Determine the (X, Y) coordinate at the center of the cell enclosing the given text.  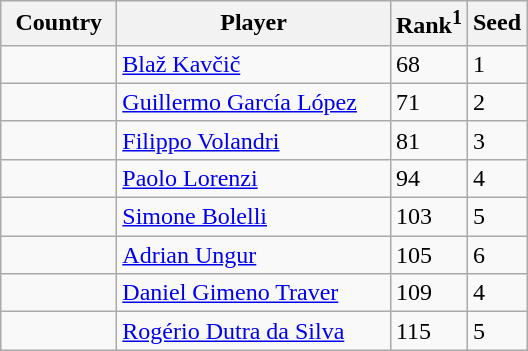
3 (496, 140)
6 (496, 255)
Daniel Gimeno Traver (254, 293)
94 (428, 178)
Adrian Ungur (254, 255)
109 (428, 293)
Rogério Dutra da Silva (254, 331)
Country (59, 24)
Simone Bolelli (254, 217)
1 (496, 64)
Rank1 (428, 24)
Seed (496, 24)
Player (254, 24)
Filippo Volandri (254, 140)
71 (428, 102)
103 (428, 217)
115 (428, 331)
Paolo Lorenzi (254, 178)
2 (496, 102)
Blaž Kavčič (254, 64)
Guillermo García López (254, 102)
68 (428, 64)
105 (428, 255)
81 (428, 140)
